Capture the cell that displays the provided text and extract its [X, Y] central coordinate. 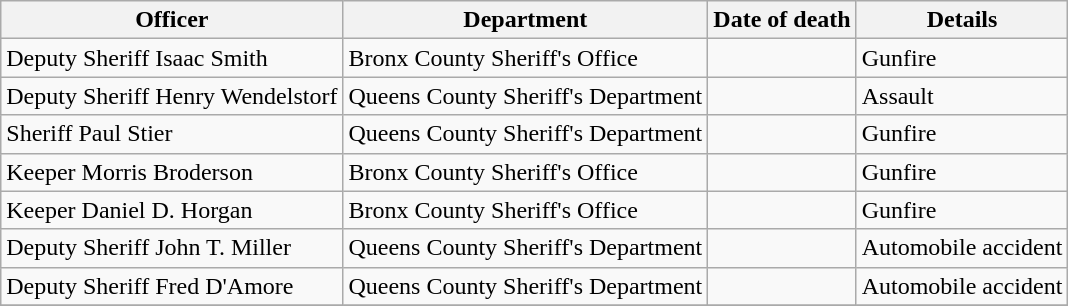
Assault [962, 96]
Deputy Sheriff Henry Wendelstorf [172, 96]
Deputy Sheriff Isaac Smith [172, 58]
Keeper Morris Broderson [172, 172]
Deputy Sheriff John T. Miller [172, 248]
Sheriff Paul Stier [172, 134]
Date of death [782, 20]
Keeper Daniel D. Horgan [172, 210]
Department [526, 20]
Deputy Sheriff Fred D'Amore [172, 286]
Officer [172, 20]
Details [962, 20]
